Output the (x, y) coordinate of the center of the cell containing the given text.  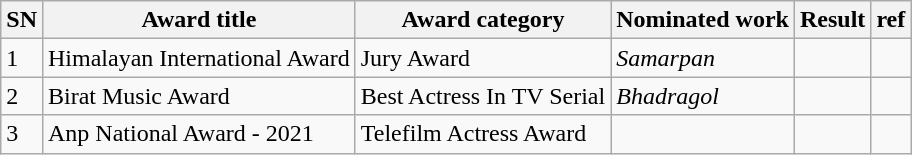
Nominated work (703, 20)
1 (22, 58)
ref (891, 20)
Jury Award (482, 58)
3 (22, 134)
Award category (482, 20)
Birat Music Award (198, 96)
Telefilm Actress Award (482, 134)
2 (22, 96)
Result (832, 20)
SN (22, 20)
Himalayan International Award (198, 58)
Award title (198, 20)
Samarpan (703, 58)
Anp National Award - 2021 (198, 134)
Best Actress In TV Serial (482, 96)
Bhadragol (703, 96)
